Search for the cell housing the specified text and yield its (x, y) center coordinate. 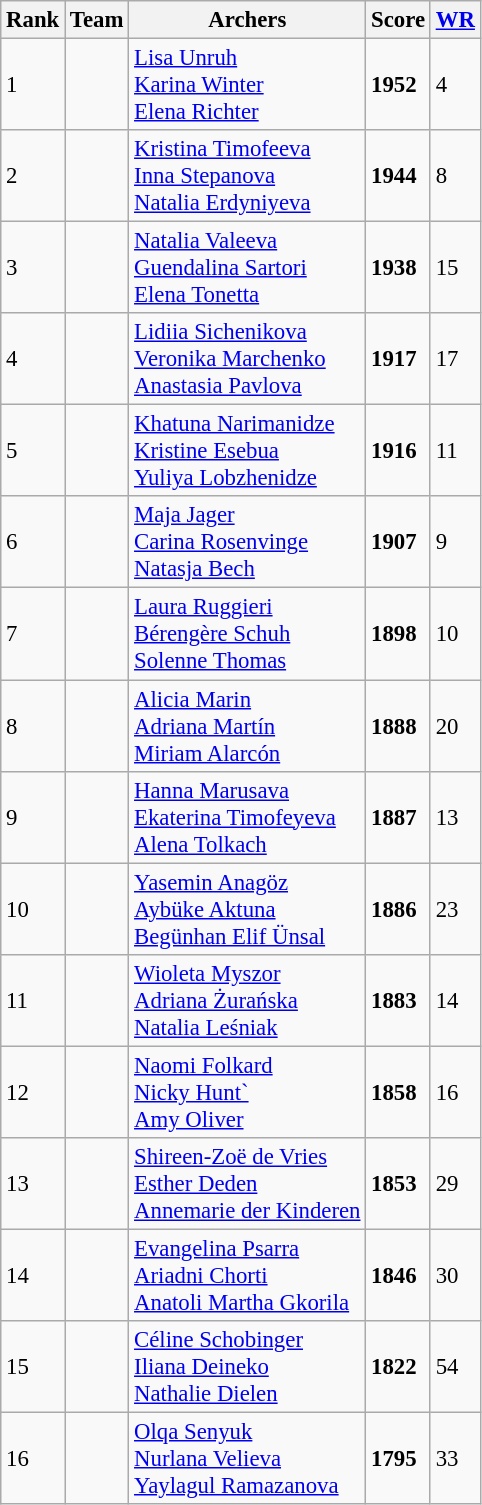
Shireen-Zoë de VriesEsther DedenAnnemarie der Kinderen (248, 1184)
Kristina TimofeevaInna StepanovaNatalia Erdyniyeva (248, 176)
2 (33, 176)
54 (455, 1367)
30 (455, 1275)
Archers (248, 20)
1898 (398, 634)
Rank (33, 20)
Evangelina PsarraAriadni ChortiAnatoli Martha Gkorila (248, 1275)
1917 (398, 359)
Alicia MarinAdriana MartínMiriam Alarcón (248, 726)
Maja JagerCarina RosenvingeNatasja Bech (248, 542)
1858 (398, 1092)
1822 (398, 1367)
1883 (398, 1000)
20 (455, 726)
17 (455, 359)
1853 (398, 1184)
Natalia ValeevaGuendalina SartoriElena Tonetta (248, 268)
1907 (398, 542)
1938 (398, 268)
1944 (398, 176)
5 (33, 451)
1 (33, 85)
Naomi FolkardNicky Hunt`Amy Oliver (248, 1092)
Khatuna NarimanidzeKristine EsebuaYuliya Lobzhenidze (248, 451)
33 (455, 1458)
Yasemin AnagözAybüke AktunaBegünhan Elif Ünsal (248, 909)
1916 (398, 451)
Lisa UnruhKarina WinterElena Richter (248, 85)
Laura RuggieriBérengère SchuhSolenne Thomas (248, 634)
WR (455, 20)
1886 (398, 909)
1795 (398, 1458)
1888 (398, 726)
1887 (398, 817)
6 (33, 542)
Score (398, 20)
3 (33, 268)
7 (33, 634)
Olqa SenyukNurlana VelievaYaylagul Ramazanova (248, 1458)
12 (33, 1092)
23 (455, 909)
1846 (398, 1275)
Team (97, 20)
1952 (398, 85)
Céline SchobingerIliana DeinekoNathalie Dielen (248, 1367)
Wioleta MyszorAdriana ŻurańskaNatalia Leśniak (248, 1000)
Hanna MarusavaEkaterina TimofeyevaAlena Tolkach (248, 817)
29 (455, 1184)
Lidiia SichenikovaVeronika MarchenkoAnastasia Pavlova (248, 359)
